From the cell containing the given text, extract its center point as [x, y] coordinate. 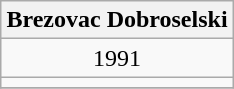
Brezovac Dobroselski [117, 20]
1991 [117, 58]
